Detect which cell encompasses the target text, then output its (x, y) center coordinate. 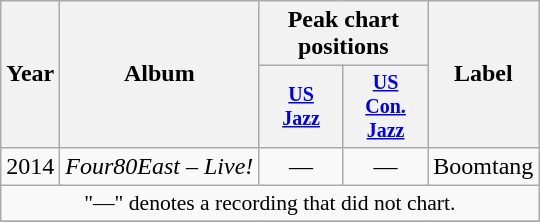
USCon.Jazz (385, 106)
Peak chart positions (344, 34)
Four80East – Live! (160, 166)
Album (160, 74)
2014 (30, 166)
USJazz (301, 106)
Boomtang (484, 166)
Year (30, 74)
"—" denotes a recording that did not chart. (270, 203)
Label (484, 74)
